From the cell containing the given text, extract its center point as (X, Y) coordinate. 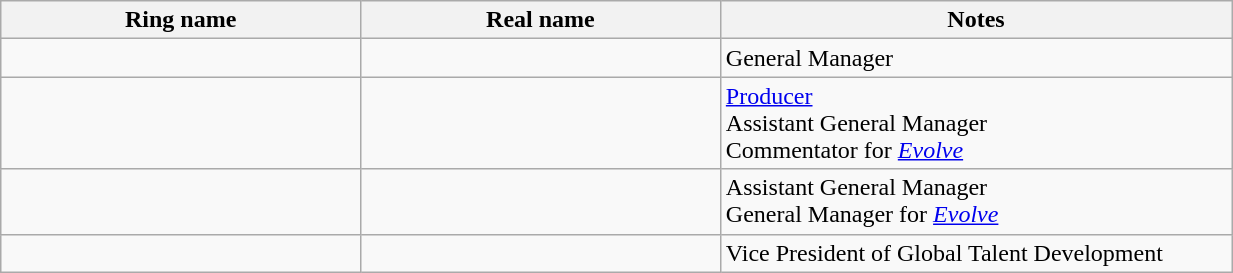
Real name (541, 20)
Vice President of Global Talent Development (976, 253)
ProducerAssistant General ManagerCommentator for Evolve (976, 123)
Ring name (181, 20)
Notes (976, 20)
Assistant General ManagerGeneral Manager for Evolve (976, 202)
General Manager (976, 58)
